Return [X, Y] of the center of cell containing provided text 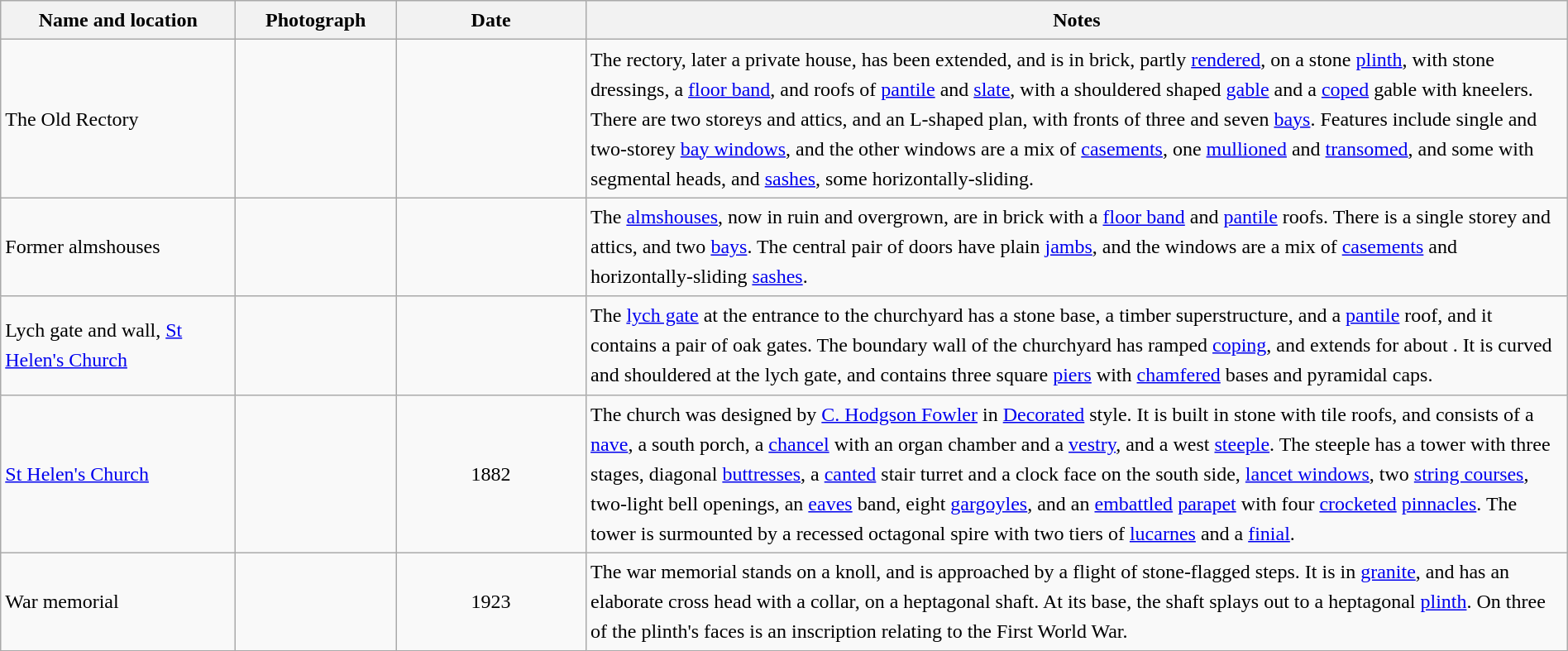
Name and location [118, 20]
St Helen's Church [118, 473]
Photograph [316, 20]
Date [491, 20]
Lych gate and wall, St Helen's Church [118, 346]
Former almshouses [118, 247]
Notes [1077, 20]
1923 [491, 602]
1882 [491, 473]
The Old Rectory [118, 119]
War memorial [118, 602]
